Return the (X, Y) coordinate for the center point of the cell that contains the specified text.  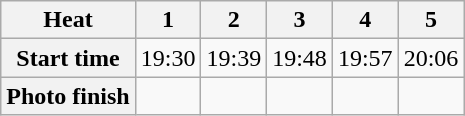
19:30 (168, 58)
Start time (68, 58)
1 (168, 20)
19:39 (234, 58)
4 (365, 20)
Heat (68, 20)
5 (431, 20)
Photo finish (68, 96)
19:48 (300, 58)
20:06 (431, 58)
2 (234, 20)
19:57 (365, 58)
3 (300, 20)
